Capture the cell that displays the provided text and extract its [X, Y] central coordinate. 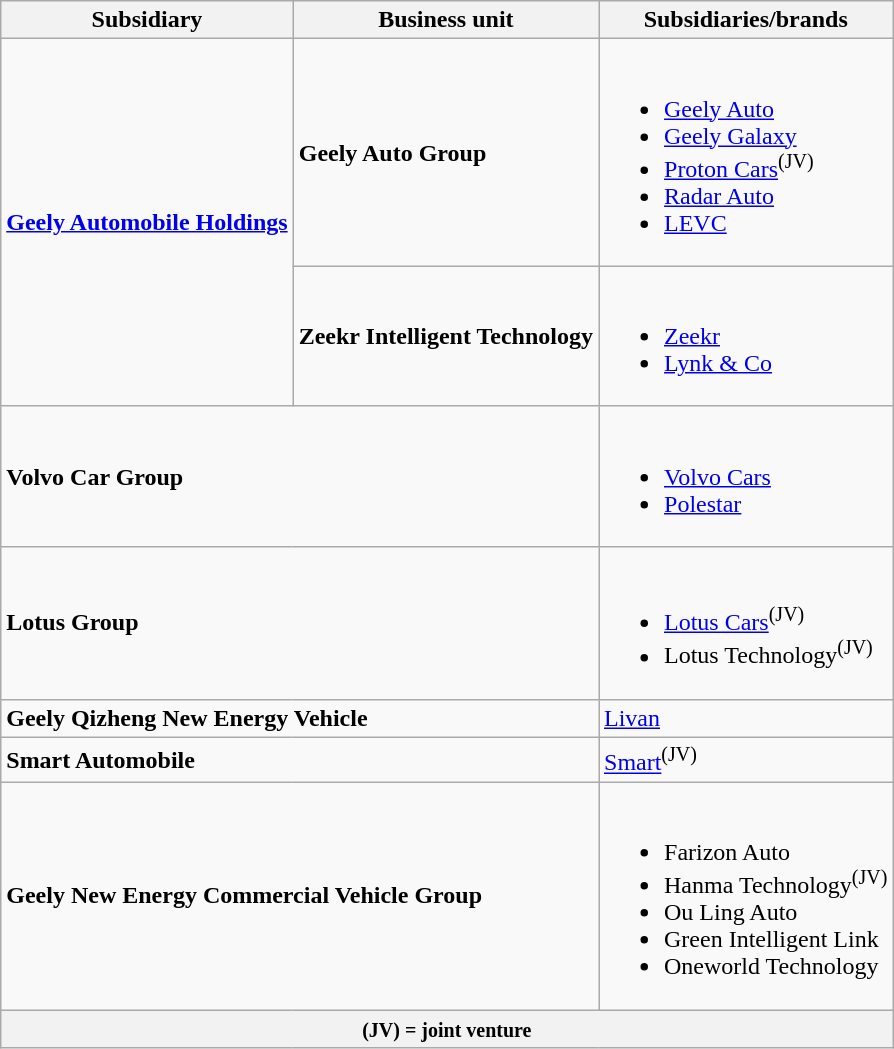
Geely Automobile Holdings [147, 223]
Volvo Car Group [300, 476]
Geely AutoGeely GalaxyProton Cars(JV)Radar AutoLEVC [745, 153]
Farizon AutoHanma Technology(JV)Ou Ling AutoGreen Intelligent LinkOneworld Technology [745, 896]
Geely Qizheng New Energy Vehicle [300, 719]
Lotus Cars(JV)Lotus Technology(JV) [745, 622]
Subsidiaries/brands [745, 20]
Smart(JV) [745, 760]
ZeekrLynk & Co [745, 336]
Geely Auto Group [446, 153]
(JV) = joint venture [447, 1029]
Livan [745, 719]
Business unit [446, 20]
Zeekr Intelligent Technology [446, 336]
Geely New Energy Commercial Vehicle Group [300, 896]
Volvo CarsPolestar [745, 476]
Lotus Group [300, 622]
Smart Automobile [300, 760]
Subsidiary [147, 20]
